Search for the cell housing the specified text and yield its [x, y] center coordinate. 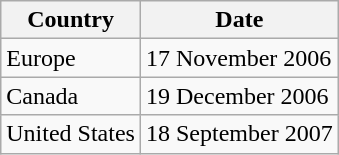
United States [71, 134]
19 December 2006 [239, 96]
17 November 2006 [239, 58]
Canada [71, 96]
Date [239, 20]
18 September 2007 [239, 134]
Europe [71, 58]
Country [71, 20]
